Extract the (x, y) coordinate from the center of the cell holding the provided text.  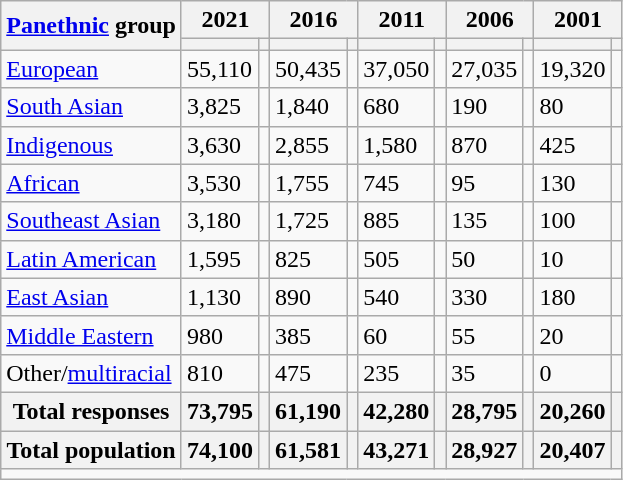
0 (572, 373)
135 (484, 221)
810 (220, 373)
870 (484, 145)
10 (572, 259)
540 (396, 297)
890 (308, 297)
2006 (490, 20)
825 (308, 259)
100 (572, 221)
Middle Eastern (92, 335)
73,795 (220, 411)
43,271 (396, 449)
20,407 (572, 449)
50,435 (308, 69)
1,755 (308, 183)
3,180 (220, 221)
2,855 (308, 145)
20 (572, 335)
60 (396, 335)
28,795 (484, 411)
3,825 (220, 107)
50 (484, 259)
Total population (92, 449)
2011 (402, 20)
2001 (578, 20)
South Asian (92, 107)
1,840 (308, 107)
2016 (314, 20)
1,130 (220, 297)
330 (484, 297)
425 (572, 145)
980 (220, 335)
Total responses (92, 411)
European (92, 69)
55 (484, 335)
37,050 (396, 69)
2021 (225, 20)
1,595 (220, 259)
Southeast Asian (92, 221)
3,630 (220, 145)
35 (484, 373)
27,035 (484, 69)
95 (484, 183)
475 (308, 373)
42,280 (396, 411)
80 (572, 107)
East Asian (92, 297)
28,927 (484, 449)
745 (396, 183)
885 (396, 221)
680 (396, 107)
180 (572, 297)
Latin American (92, 259)
1,725 (308, 221)
235 (396, 373)
385 (308, 335)
130 (572, 183)
505 (396, 259)
74,100 (220, 449)
Indigenous (92, 145)
61,190 (308, 411)
Other/multiracial (92, 373)
61,581 (308, 449)
1,580 (396, 145)
20,260 (572, 411)
3,530 (220, 183)
55,110 (220, 69)
African (92, 183)
Panethnic group (92, 26)
19,320 (572, 69)
190 (484, 107)
